Return (x, y) of the center of cell containing provided text 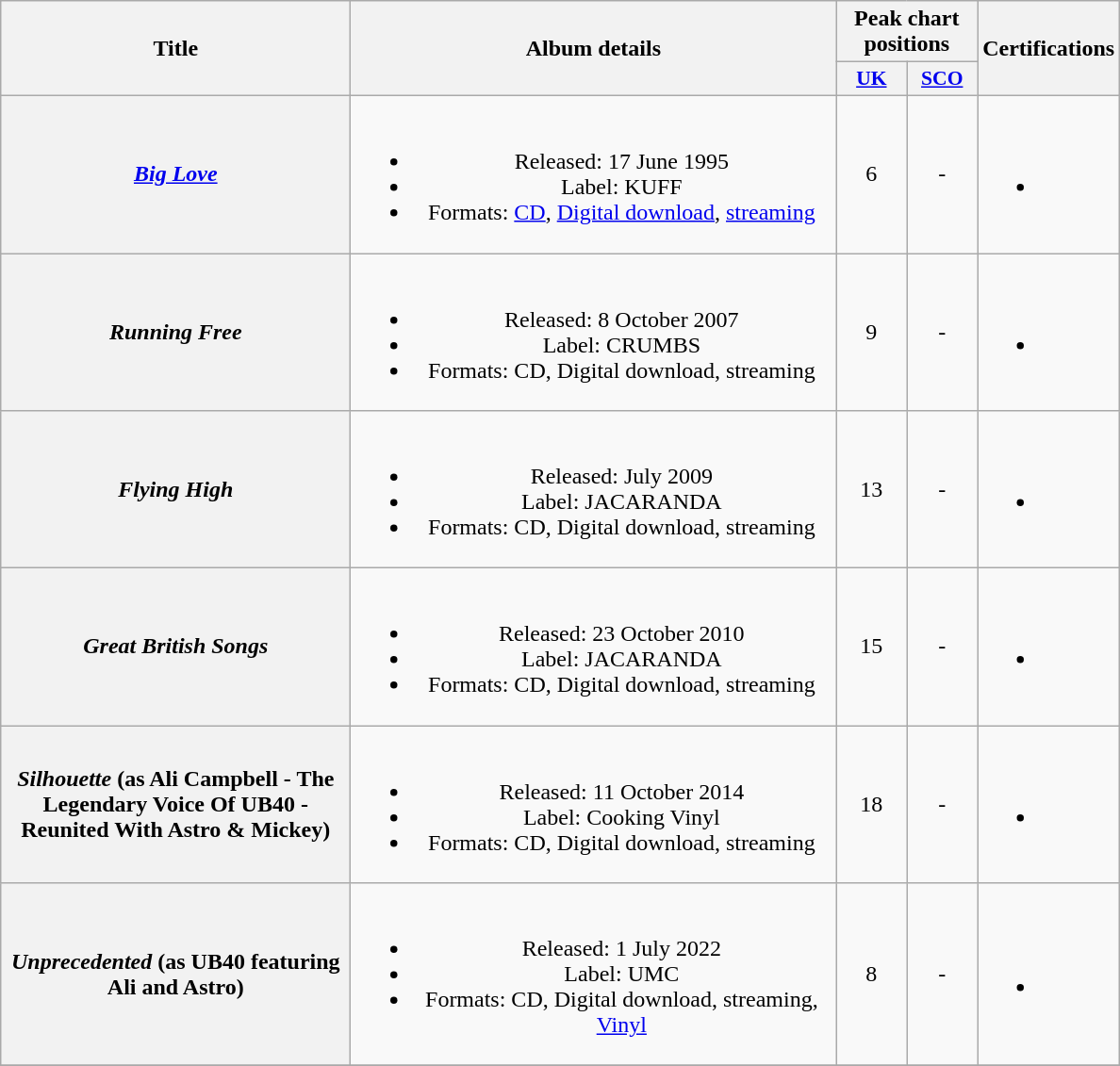
Silhouette (as Ali Campbell - The Legendary Voice Of UB40 - Reunited With Astro & Mickey) (175, 805)
Released: 11 October 2014Label: Cooking VinylFormats: CD, Digital download, streaming (594, 805)
Big Love (175, 173)
Released: 8 October 2007Label: CRUMBSFormats: CD, Digital download, streaming (594, 332)
Unprecedented (as UB40 featuring Ali and Astro) (175, 975)
Running Free (175, 332)
Peak chart positions (907, 32)
15 (871, 647)
Certifications (1048, 49)
Released: July 2009Label: JACARANDAFormats: CD, Digital download, streaming (594, 490)
Flying High (175, 490)
Title (175, 49)
Released: 1 July 2022Label: UMCFormats: CD, Digital download, streaming, Vinyl (594, 975)
9 (871, 332)
8 (871, 975)
Album details (594, 49)
18 (871, 805)
6 (871, 173)
SCO (943, 79)
13 (871, 490)
Great British Songs (175, 647)
UK (871, 79)
Released: 17 June 1995Label: KUFFFormats: CD, Digital download, streaming (594, 173)
Released: 23 October 2010Label: JACARANDAFormats: CD, Digital download, streaming (594, 647)
